Return the [x, y] coordinate for the center point of the cell that contains the specified text.  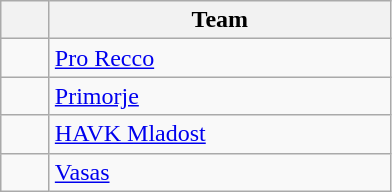
Vasas [220, 172]
Pro Recco [220, 58]
HAVK Mladost [220, 134]
Team [220, 20]
Primorje [220, 96]
